From the cell containing the given text, extract its center point as [X, Y] coordinate. 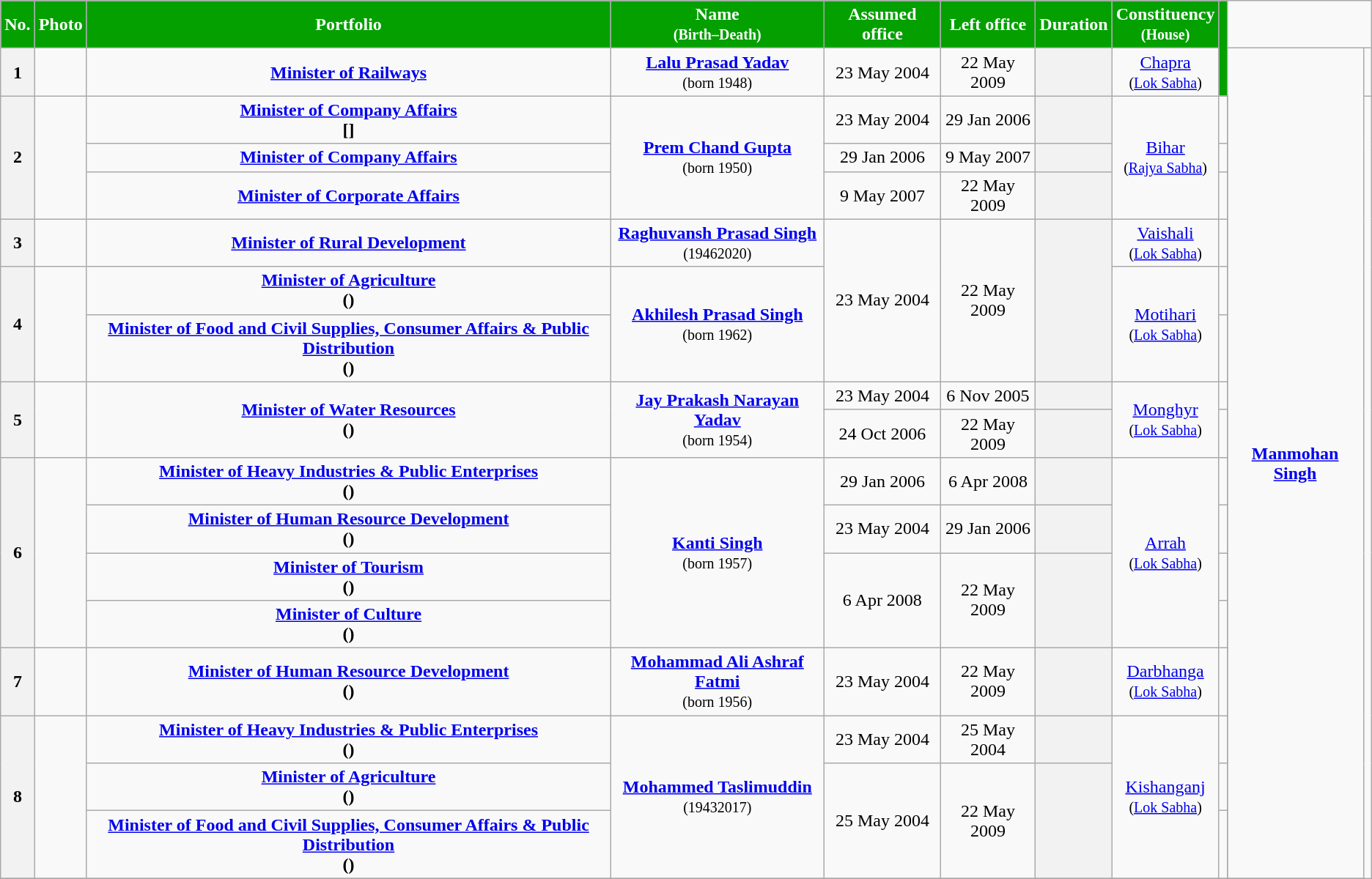
Left office [988, 25]
Darbhanga(Lok Sabha) [1165, 682]
Assumed office [882, 25]
Minister of Company Affairs[] [349, 120]
Mohammad Ali Ashraf Fatmi(born 1956) [718, 682]
1 [18, 72]
8 [18, 797]
7 [18, 682]
Constituency(House) [1165, 25]
Kanti Singh(born 1957) [718, 552]
Monghyr(Lok Sabha) [1165, 419]
Raghuvansh Prasad Singh(19462020) [718, 243]
Minister of Tourism() [349, 576]
Mohammed Taslimuddin(19432017) [718, 797]
6 [18, 552]
Manmohan Singh [1295, 463]
2 [18, 157]
Lalu Prasad Yadav(born 1948) [718, 72]
3 [18, 243]
Minister of Company Affairs [349, 157]
Portfolio [349, 25]
Vaishali(Lok Sabha) [1165, 243]
5 [18, 419]
No. [18, 25]
Minister of Corporate Affairs [349, 195]
Prem Chand Gupta(born 1950) [718, 157]
Minister of Rural Development [349, 243]
Duration [1074, 25]
Name(Birth–Death) [718, 25]
Minister of Railways [349, 72]
Kishanganj(Lok Sabha) [1165, 797]
Photo [60, 25]
24 Oct 2006 [882, 434]
Jay Prakash Narayan Yadav(born 1954) [718, 419]
Chapra(Lok Sabha) [1165, 72]
Bihar(Rajya Sabha) [1165, 157]
4 [18, 324]
Minister of Culture() [349, 624]
6 Nov 2005 [988, 396]
Motihari(Lok Sabha) [1165, 324]
Akhilesh Prasad Singh(born 1962) [718, 324]
Arrah(Lok Sabha) [1165, 552]
Minister of Water Resources() [349, 419]
